For the text-containing cell, return its midpoint in [x, y] coordinate format. 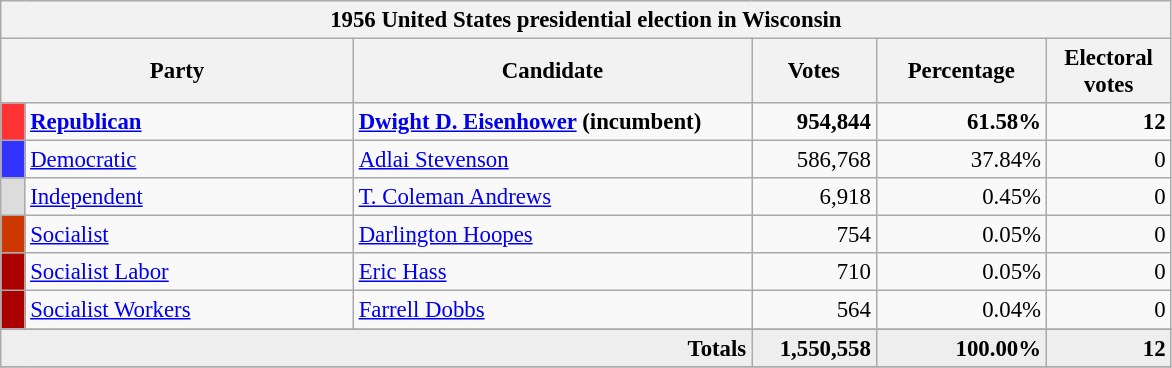
Candidate [552, 72]
0.45% [961, 197]
100.00% [961, 348]
Party [178, 72]
0.04% [961, 310]
Socialist [189, 235]
1956 United States presidential election in Wisconsin [586, 20]
Independent [189, 197]
Votes [814, 72]
Electoral votes [1108, 72]
Socialist Workers [189, 310]
61.58% [961, 122]
6,918 [814, 197]
710 [814, 273]
Republican [189, 122]
Adlai Stevenson [552, 160]
1,550,558 [814, 348]
564 [814, 310]
Democratic [189, 160]
Socialist Labor [189, 273]
954,844 [814, 122]
Farrell Dobbs [552, 310]
Dwight D. Eisenhower (incumbent) [552, 122]
Totals [376, 348]
T. Coleman Andrews [552, 197]
37.84% [961, 160]
586,768 [814, 160]
Eric Hass [552, 273]
754 [814, 235]
Percentage [961, 72]
Darlington Hoopes [552, 235]
